Identify which cell holds the provided text, then report its (x, y) central coordinate. 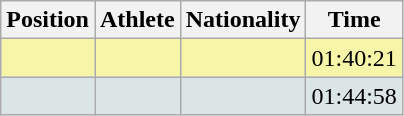
01:40:21 (354, 58)
01:44:58 (354, 96)
Nationality (243, 20)
Time (354, 20)
Position (48, 20)
Athlete (137, 20)
